From the cell containing the given text, extract its center point as (X, Y) coordinate. 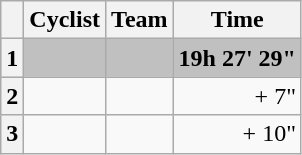
Cyclist (65, 20)
19h 27' 29" (237, 58)
+ 10" (237, 134)
+ 7" (237, 96)
Time (237, 20)
1 (12, 58)
Team (140, 20)
3 (12, 134)
2 (12, 96)
